Detect which cell encompasses the target text, then output its (X, Y) center coordinate. 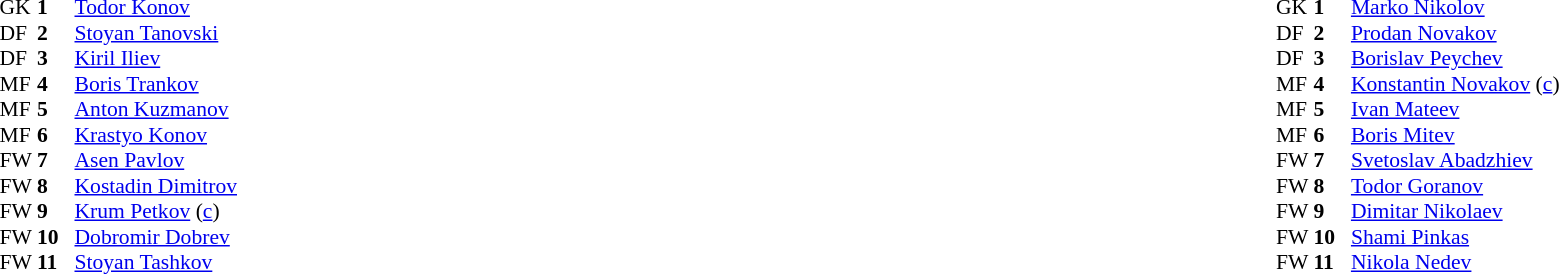
Krastyo Konov (155, 135)
Kiril Iliev (155, 59)
Asen Pavlov (155, 161)
Boris Trankov (155, 84)
Dobromir Dobrev (155, 237)
Anton Kuzmanov (155, 109)
Krum Petkov (c) (155, 211)
Stoyan Tanovski (155, 33)
Kostadin Dimitrov (155, 186)
